Pinpoint the cell where the given text exists, returning its [X, Y] midpoint coordinate. 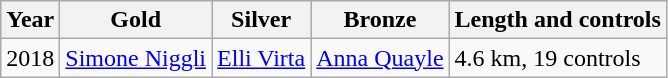
4.6 km, 19 controls [558, 58]
Silver [262, 20]
Gold [136, 20]
Elli Virta [262, 58]
Simone Niggli [136, 58]
Length and controls [558, 20]
Bronze [380, 20]
Year [30, 20]
2018 [30, 58]
Anna Quayle [380, 58]
